Find where the given text appears and provide that cell's center as [x, y] coordinate. 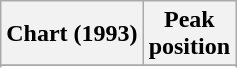
Peakposition [189, 34]
Chart (1993) [72, 34]
